Detect which cell encompasses the target text, then output its (x, y) center coordinate. 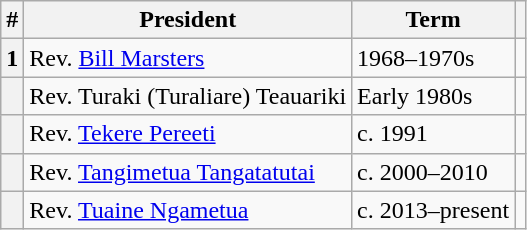
1 (12, 58)
Rev. Tuaine Ngametua (188, 210)
President (188, 20)
c. 1991 (434, 134)
# (12, 20)
Early 1980s (434, 96)
Rev. Bill Marsters (188, 58)
Term (434, 20)
1968–1970s (434, 58)
c. 2000–2010 (434, 172)
Rev. Tekere Pereeti (188, 134)
Rev. Turaki (Turaliare) Teauariki (188, 96)
Rev. Tangimetua Tangatatutai (188, 172)
c. 2013–present (434, 210)
